Locate the cell with the specified text and output its (X, Y) center coordinate. 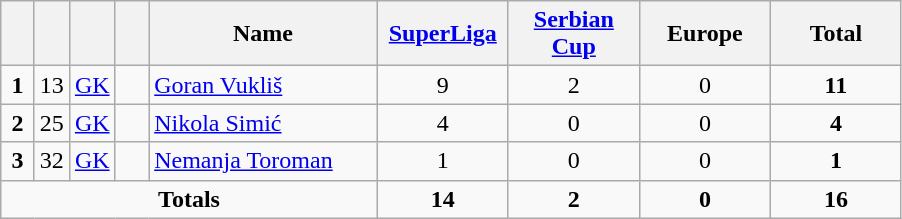
Nikola Simić (264, 123)
Serbian Cup (574, 34)
Nemanja Toroman (264, 161)
Goran Vukliš (264, 85)
32 (52, 161)
14 (442, 199)
SuperLiga (442, 34)
3 (18, 161)
16 (836, 199)
Europe (704, 34)
25 (52, 123)
13 (52, 85)
Name (264, 34)
Totals (189, 199)
11 (836, 85)
Total (836, 34)
9 (442, 85)
